For the text-containing cell, return its midpoint in (x, y) coordinate format. 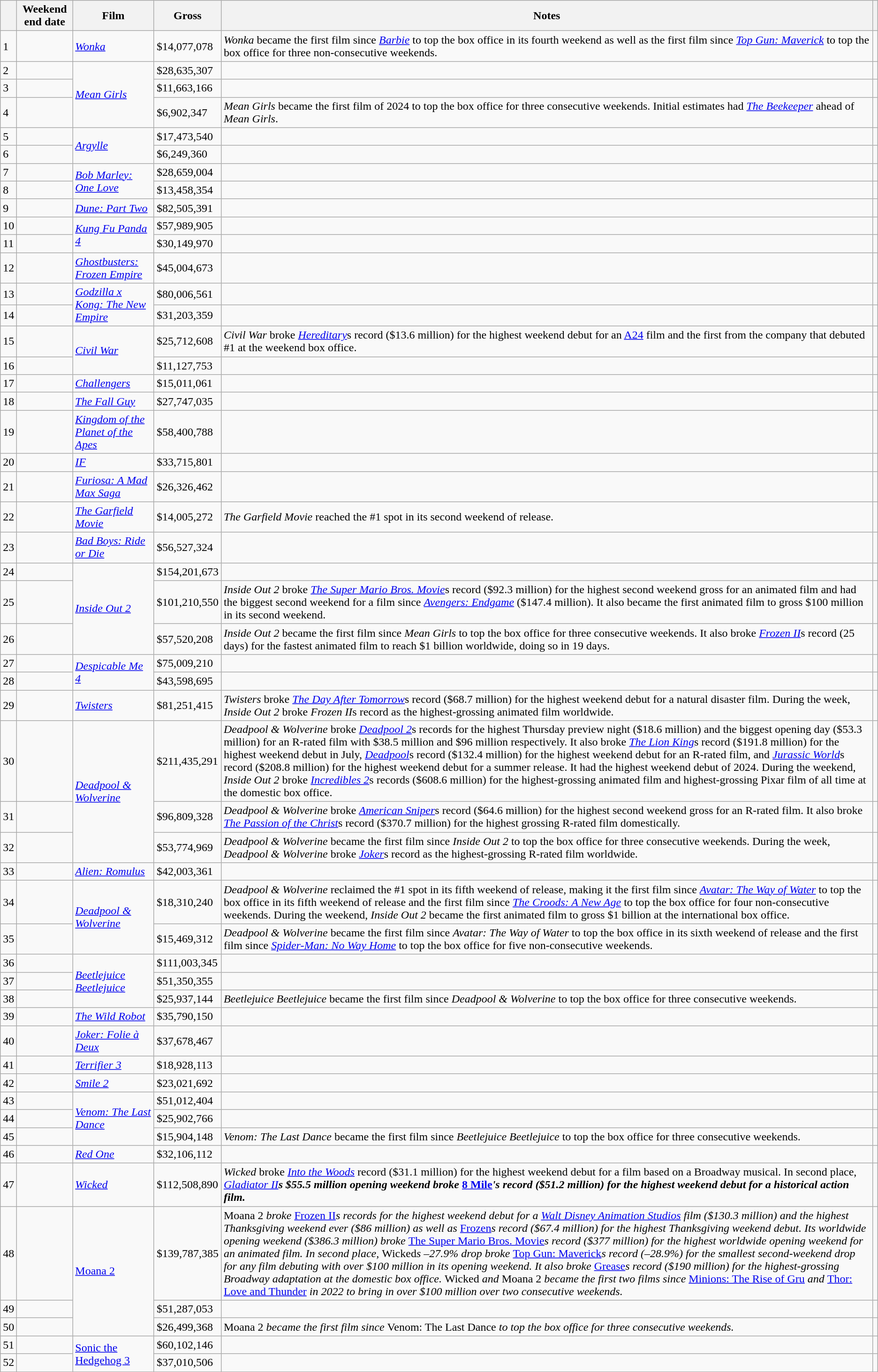
52 (8, 1363)
14 (8, 316)
$53,774,969 (188, 848)
Beetlejuice Beetlejuice became the first film since Deadpool & Wolverine to top the box office for three consecutive weekends. (547, 999)
Film (114, 16)
26 (8, 639)
Moana 2 became the first film since Venom: The Last Dance to top the box office for three consecutive weekends. (547, 1327)
$11,663,166 (188, 88)
The Garfield Movie (114, 517)
28 (8, 681)
15 (8, 341)
$37,010,506 (188, 1363)
35 (8, 939)
$35,790,150 (188, 1017)
3 (8, 88)
$45,004,673 (188, 267)
Venom: The Last Dance (114, 1118)
Argylle (114, 145)
32 (8, 848)
44 (8, 1118)
$15,904,148 (188, 1136)
Beetlejuice Beetlejuice (114, 981)
Moana 2 (114, 1271)
50 (8, 1327)
$31,203,359 (188, 316)
16 (8, 366)
46 (8, 1154)
19 (8, 432)
Mean Girls (114, 95)
20 (8, 462)
$101,210,550 (188, 602)
8 (8, 190)
$6,249,360 (188, 154)
Joker: Folie à Deux (114, 1041)
Furiosa: A Mad Max Saga (114, 487)
$15,011,061 (188, 384)
Wicked (114, 1185)
Red One (114, 1154)
Terrifier 3 (114, 1065)
1 (8, 46)
9 (8, 208)
$37,678,467 (188, 1041)
21 (8, 487)
36 (8, 963)
Gross (188, 16)
37 (8, 981)
$25,937,144 (188, 999)
Twisters (114, 705)
17 (8, 384)
$14,005,272 (188, 517)
Ghostbusters: Frozen Empire (114, 267)
$25,902,766 (188, 1118)
Bob Marley: One Love (114, 181)
25 (8, 602)
$111,003,345 (188, 963)
$26,326,462 (188, 487)
45 (8, 1136)
$23,021,692 (188, 1083)
Despicable Me 4 (114, 672)
$57,989,905 (188, 226)
4 (8, 113)
Sonic the Hedgehog 3 (114, 1354)
$81,251,415 (188, 705)
Alien: Romulus (114, 872)
18 (8, 401)
$80,006,561 (188, 294)
Wonka (114, 46)
47 (8, 1185)
IF (114, 462)
$28,659,004 (188, 172)
$51,350,355 (188, 981)
23 (8, 548)
40 (8, 1041)
$75,009,210 (188, 663)
42 (8, 1083)
$51,012,404 (188, 1101)
51 (8, 1345)
$154,201,673 (188, 572)
Kung Fu Panda 4 (114, 234)
$32,106,112 (188, 1154)
Venom: The Last Dance became the first film since Beetlejuice Beetlejuice to top the box office for three consecutive weekends. (547, 1136)
34 (8, 902)
48 (8, 1253)
The Fall Guy (114, 401)
41 (8, 1065)
$18,310,240 (188, 902)
$33,715,801 (188, 462)
$25,712,608 (188, 341)
Kingdom of the Planet of the Apes (114, 432)
27 (8, 663)
The Garfield Movie reached the #1 spot in its second weekend of release. (547, 517)
38 (8, 999)
$28,635,307 (188, 70)
$27,747,035 (188, 401)
Challengers (114, 384)
$42,003,361 (188, 872)
10 (8, 226)
$17,473,540 (188, 136)
Dune: Part Two (114, 208)
$211,435,291 (188, 761)
13 (8, 294)
The Wild Robot (114, 1017)
11 (8, 243)
$139,787,385 (188, 1253)
$56,527,324 (188, 548)
$57,520,208 (188, 639)
30 (8, 761)
$18,928,113 (188, 1065)
$51,287,053 (188, 1309)
24 (8, 572)
$60,102,146 (188, 1345)
6 (8, 154)
Inside Out 2 (114, 609)
Civil War (114, 351)
$96,809,328 (188, 817)
$6,902,347 (188, 113)
Godzilla x Kong: The New Empire (114, 305)
Bad Boys: Ride or Die (114, 548)
$43,598,695 (188, 681)
Weekend end date (45, 16)
$30,149,970 (188, 243)
$15,469,312 (188, 939)
12 (8, 267)
$13,458,354 (188, 190)
39 (8, 1017)
22 (8, 517)
$82,505,391 (188, 208)
31 (8, 817)
Notes (547, 16)
5 (8, 136)
$14,077,078 (188, 46)
29 (8, 705)
43 (8, 1101)
7 (8, 172)
$11,127,753 (188, 366)
2 (8, 70)
49 (8, 1309)
$26,499,368 (188, 1327)
Smile 2 (114, 1083)
33 (8, 872)
$58,400,788 (188, 432)
$112,508,890 (188, 1185)
